For the text-containing cell, return its midpoint in (x, y) coordinate format. 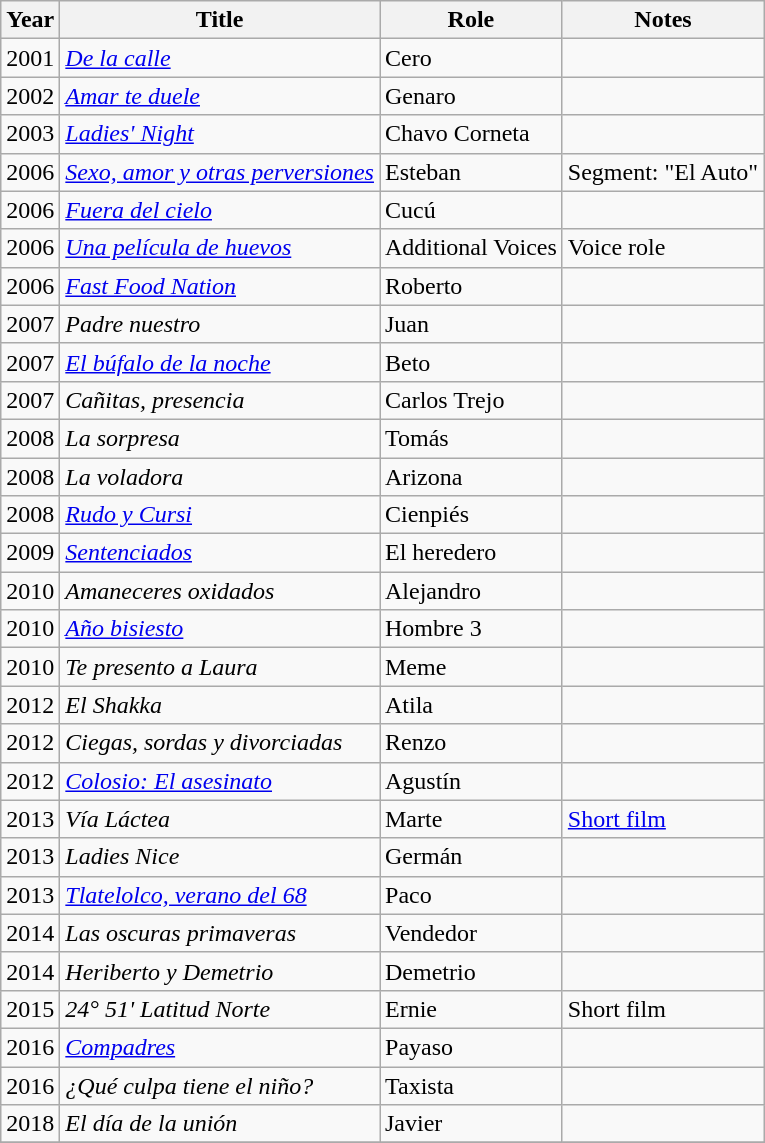
Tomás (472, 438)
Ciegas, sordas y divorciadas (220, 743)
Atila (472, 705)
Meme (472, 667)
Genaro (472, 96)
El día de la unión (220, 1124)
De la calle (220, 58)
Tlatelolco, verano del 68 (220, 895)
Chavo Corneta (472, 134)
2002 (30, 96)
Amar te duele (220, 96)
Fuera del cielo (220, 210)
Payaso (472, 1047)
Year (30, 20)
El búfalo de la noche (220, 362)
Colosio: El asesinato (220, 781)
Ladies' Night (220, 134)
2015 (30, 1009)
Las oscuras primaveras (220, 933)
Marte (472, 819)
Sentenciados (220, 553)
Cero (472, 58)
Amaneceres oxidados (220, 591)
Roberto (472, 286)
Ernie (472, 1009)
Title (220, 20)
Te presento a Laura (220, 667)
2009 (30, 553)
Rudo y Cursi (220, 515)
La voladora (220, 477)
Segment: "El Auto" (662, 172)
Cañitas, presencia (220, 400)
Ladies Nice (220, 857)
Taxista (472, 1085)
Arizona (472, 477)
Cienpiés (472, 515)
Beto (472, 362)
Notes (662, 20)
Vía Láctea (220, 819)
El heredero (472, 553)
La sorpresa (220, 438)
Compadres (220, 1047)
Agustín (472, 781)
Padre nuestro (220, 324)
24° 51' Latitud Norte (220, 1009)
Additional Voices (472, 248)
El Shakka (220, 705)
¿Qué culpa tiene el niño? (220, 1085)
Paco (472, 895)
2018 (30, 1124)
Año bisiesto (220, 629)
Voice role (662, 248)
Javier (472, 1124)
Esteban (472, 172)
2001 (30, 58)
Una película de huevos (220, 248)
Carlos Trejo (472, 400)
Germán (472, 857)
Role (472, 20)
Vendedor (472, 933)
Cucú (472, 210)
Hombre 3 (472, 629)
Heriberto y Demetrio (220, 971)
Sexo, amor y otras perversiones (220, 172)
Fast Food Nation (220, 286)
Demetrio (472, 971)
Renzo (472, 743)
2003 (30, 134)
Juan (472, 324)
Alejandro (472, 591)
